Find where the given text appears and provide that cell's center as (X, Y) coordinate. 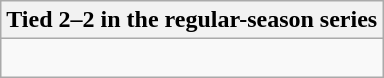
Tied 2–2 in the regular-season series (192, 20)
